Search for the cell housing the specified text and yield its [X, Y] center coordinate. 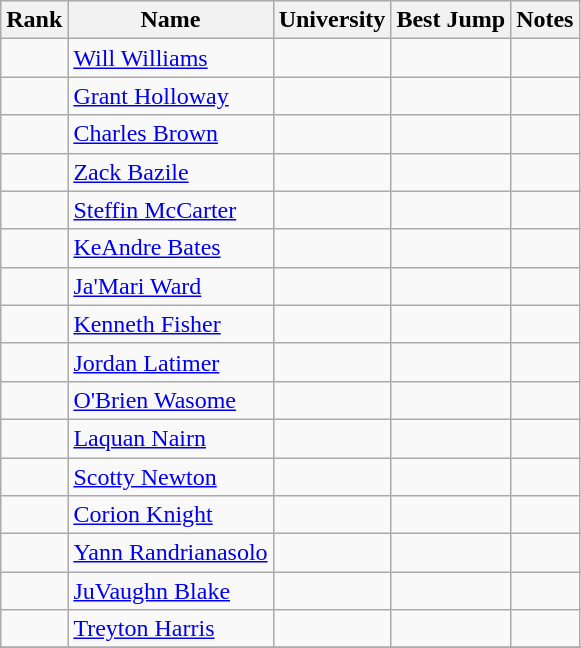
Charles Brown [170, 134]
Best Jump [451, 20]
KeAndre Bates [170, 248]
Ja'Mari Ward [170, 286]
Rank [34, 20]
Kenneth Fisher [170, 324]
Laquan Nairn [170, 438]
Yann Randrianasolo [170, 553]
Notes [545, 20]
Scotty Newton [170, 477]
Steffin McCarter [170, 210]
Jordan Latimer [170, 362]
University [332, 20]
Zack Bazile [170, 172]
Name [170, 20]
JuVaughn Blake [170, 591]
Corion Knight [170, 515]
O'Brien Wasome [170, 400]
Will Williams [170, 58]
Grant Holloway [170, 96]
Treyton Harris [170, 629]
